From the cell containing the given text, extract its center point as [x, y] coordinate. 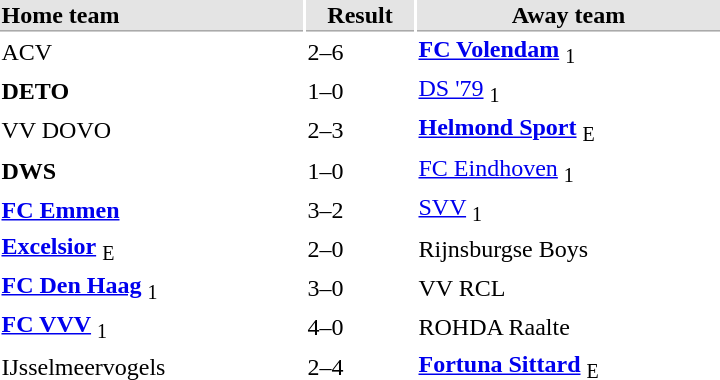
DS '79 1 [568, 92]
3–2 [360, 210]
2–3 [360, 131]
FC Eindhoven 1 [568, 170]
FC VVV 1 [152, 327]
FC Emmen [152, 210]
2–0 [360, 249]
Helmond Sport E [568, 131]
DETO [152, 92]
Rijnsburgse Boys [568, 249]
2–6 [360, 52]
DWS [152, 170]
Result [360, 16]
3–0 [360, 288]
SVV 1 [568, 210]
ROHDA Raalte [568, 327]
Away team [568, 16]
Excelsior E [152, 249]
FC Den Haag 1 [152, 288]
VV DOVO [152, 131]
4–0 [360, 327]
VV RCL [568, 288]
ACV [152, 52]
FC Volendam 1 [568, 52]
Home team [152, 16]
